Output the (x, y) coordinate of the center of the cell containing the given text.  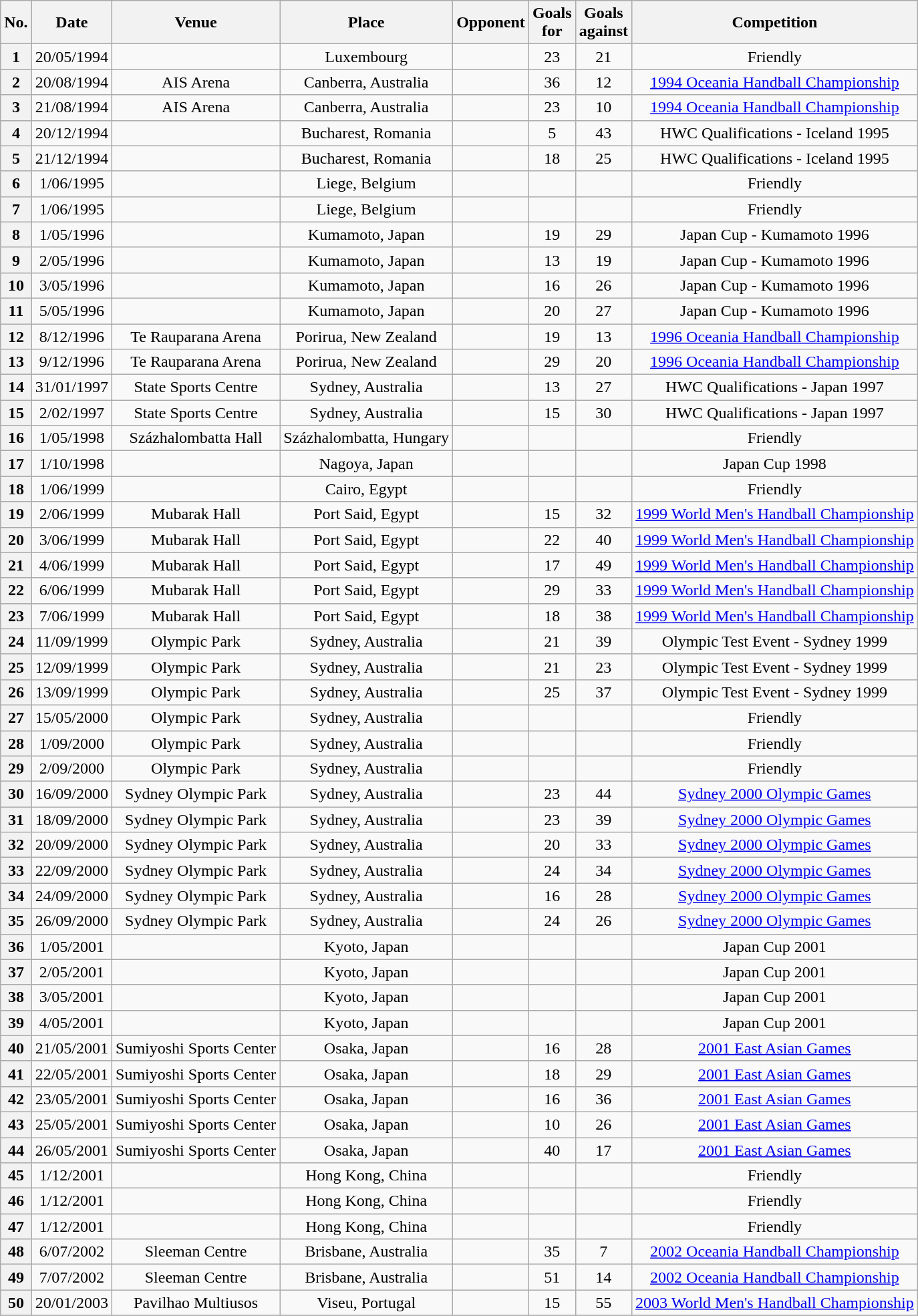
11/09/1999 (71, 641)
2/05/1996 (71, 260)
4 (16, 133)
51 (552, 1277)
Pavilhao Multiusos (196, 1303)
Venue (196, 23)
1/05/1998 (71, 438)
20/12/1994 (71, 133)
24/09/2000 (71, 896)
1/09/2000 (71, 744)
2/05/2001 (71, 972)
1 (16, 57)
21/05/2001 (71, 1048)
46 (16, 1201)
2/02/1997 (71, 413)
Viseu, Portugal (366, 1303)
47 (16, 1226)
3/05/1996 (71, 285)
7/07/2002 (71, 1277)
1/10/1998 (71, 464)
6/07/2002 (71, 1252)
48 (16, 1252)
15/05/2000 (71, 717)
4/05/2001 (71, 1023)
Cairo, Egypt (366, 489)
13/09/1999 (71, 692)
2/09/2000 (71, 769)
1/05/1996 (71, 234)
1/06/1999 (71, 489)
11 (16, 311)
9 (16, 260)
2003 World Men's Handball Championship (775, 1303)
41 (16, 1074)
22/05/2001 (71, 1074)
12/09/1999 (71, 667)
6/06/1999 (71, 591)
2 (16, 82)
26/09/2000 (71, 921)
Nagoya, Japan (366, 464)
45 (16, 1176)
Goals against (603, 23)
50 (16, 1303)
Japan Cup 1998 (775, 464)
20/09/2000 (71, 845)
21/08/1994 (71, 108)
Luxembourg (366, 57)
No. (16, 23)
9/12/1996 (71, 362)
1/05/2001 (71, 947)
3 (16, 108)
3/06/1999 (71, 540)
8/12/1996 (71, 336)
31 (16, 820)
6 (16, 184)
55 (603, 1303)
8 (16, 234)
4/06/1999 (71, 565)
22/09/2000 (71, 870)
Goals for (552, 23)
Százhalombatta, Hungary (366, 438)
Opponent (491, 23)
5/05/1996 (71, 311)
23/05/2001 (71, 1099)
2/06/1999 (71, 514)
Százhalombatta Hall (196, 438)
26/05/2001 (71, 1150)
Place (366, 23)
3/05/2001 (71, 997)
20/01/2003 (71, 1303)
25/05/2001 (71, 1124)
21/12/1994 (71, 158)
20/05/1994 (71, 57)
18/09/2000 (71, 820)
16/09/2000 (71, 794)
31/01/1997 (71, 387)
7/06/1999 (71, 616)
20/08/1994 (71, 82)
42 (16, 1099)
Date (71, 23)
Competition (775, 23)
